Identify which cell holds the provided text, then report its (X, Y) central coordinate. 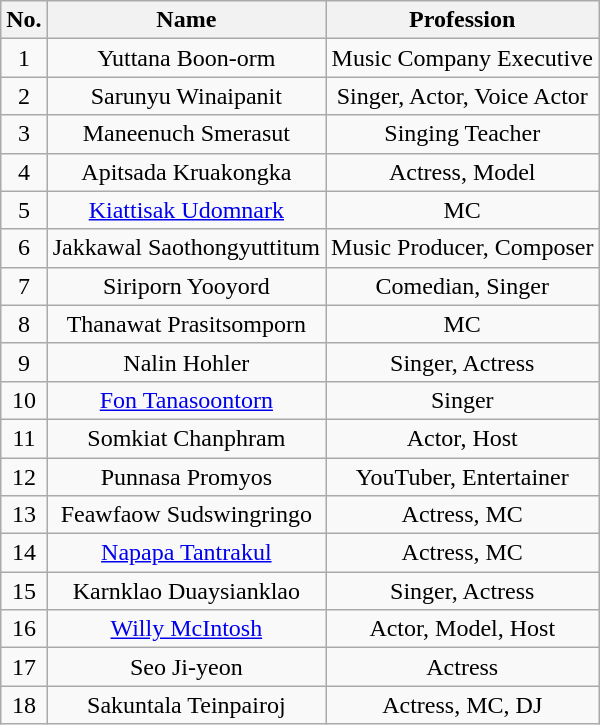
Willy McIntosh (186, 629)
Nalin Hohler (186, 362)
16 (24, 629)
3 (24, 134)
12 (24, 477)
Somkiat Chanphram (186, 438)
Name (186, 20)
Maneenuch Smerasut (186, 134)
Actor, Host (462, 438)
5 (24, 210)
Music Company Executive (462, 58)
13 (24, 515)
No. (24, 20)
6 (24, 248)
YouTuber, Entertainer (462, 477)
7 (24, 286)
Profession (462, 20)
Actress (462, 667)
Singer, Actor, Voice Actor (462, 96)
14 (24, 553)
Music Producer, Composer (462, 248)
Thanawat Prasitsomporn (186, 324)
8 (24, 324)
11 (24, 438)
Singing Teacher (462, 134)
10 (24, 400)
Kiattisak Udomnark (186, 210)
4 (24, 172)
Sarunyu Winaipanit (186, 96)
Seo Ji-yeon (186, 667)
Punnasa Promyos (186, 477)
1 (24, 58)
Karnklao Duaysianklao (186, 591)
Yuttana Boon-orm (186, 58)
Napapa Tantrakul (186, 553)
Fon Tanasoontorn (186, 400)
Comedian, Singer (462, 286)
Actor, Model, Host (462, 629)
Jakkawal Saothongyuttitum (186, 248)
2 (24, 96)
Feawfaow Sudswingringo (186, 515)
Sakuntala Teinpairoj (186, 705)
Apitsada Kruakongka (186, 172)
17 (24, 667)
Actress, MC, DJ (462, 705)
9 (24, 362)
Actress, Model (462, 172)
18 (24, 705)
Singer (462, 400)
Siriporn Yooyord (186, 286)
15 (24, 591)
